Output the (X, Y) coordinate of the center of the cell containing the given text.  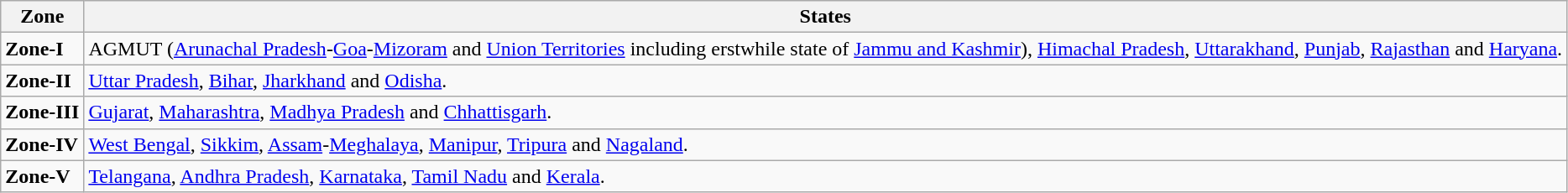
Zone-IV (42, 144)
West Bengal, Sikkim, Assam-Meghalaya, Manipur, Tripura and Nagaland. (826, 144)
Zone-II (42, 81)
Uttar Pradesh, Bihar, Jharkhand and Odisha. (826, 81)
Zone-III (42, 112)
Telangana, Andhra Pradesh, Karnataka, Tamil Nadu and Kerala. (826, 176)
States (826, 17)
Zone-I (42, 49)
Zone (42, 17)
Gujarat, Maharashtra, Madhya Pradesh and Chhattisgarh. (826, 112)
Zone-V (42, 176)
